From the cell containing the given text, extract its center point as [x, y] coordinate. 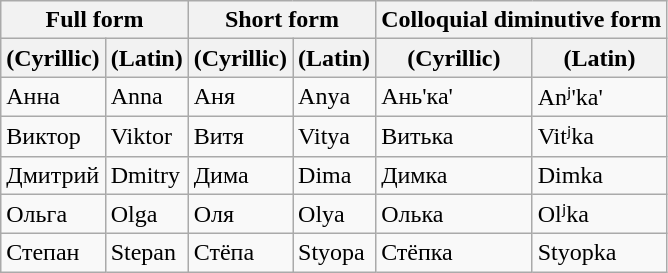
Olya [334, 214]
Виктор [53, 136]
Olʲka [600, 214]
Dima [334, 175]
Vitya [334, 136]
Оля [240, 214]
Olga [146, 214]
Colloquial diminutive form [522, 20]
Стёпа [240, 253]
Viktor [146, 136]
Дмитрий [53, 175]
Дима [240, 175]
Ольга [53, 214]
Олька [454, 214]
Short form [282, 20]
Anʲ'ka' [600, 97]
Анна [53, 97]
Styopa [334, 253]
Стёпка [454, 253]
Anna [146, 97]
Ань'ка' [454, 97]
Styopka [600, 253]
Димка [454, 175]
Витька [454, 136]
Аня [240, 97]
Витя [240, 136]
Vitʲka [600, 136]
Full form [94, 20]
Степан [53, 253]
Anya [334, 97]
Dimka [600, 175]
Stepan [146, 253]
Dmitry [146, 175]
